Determine the [x, y] coordinate at the center of the cell enclosing the given text.  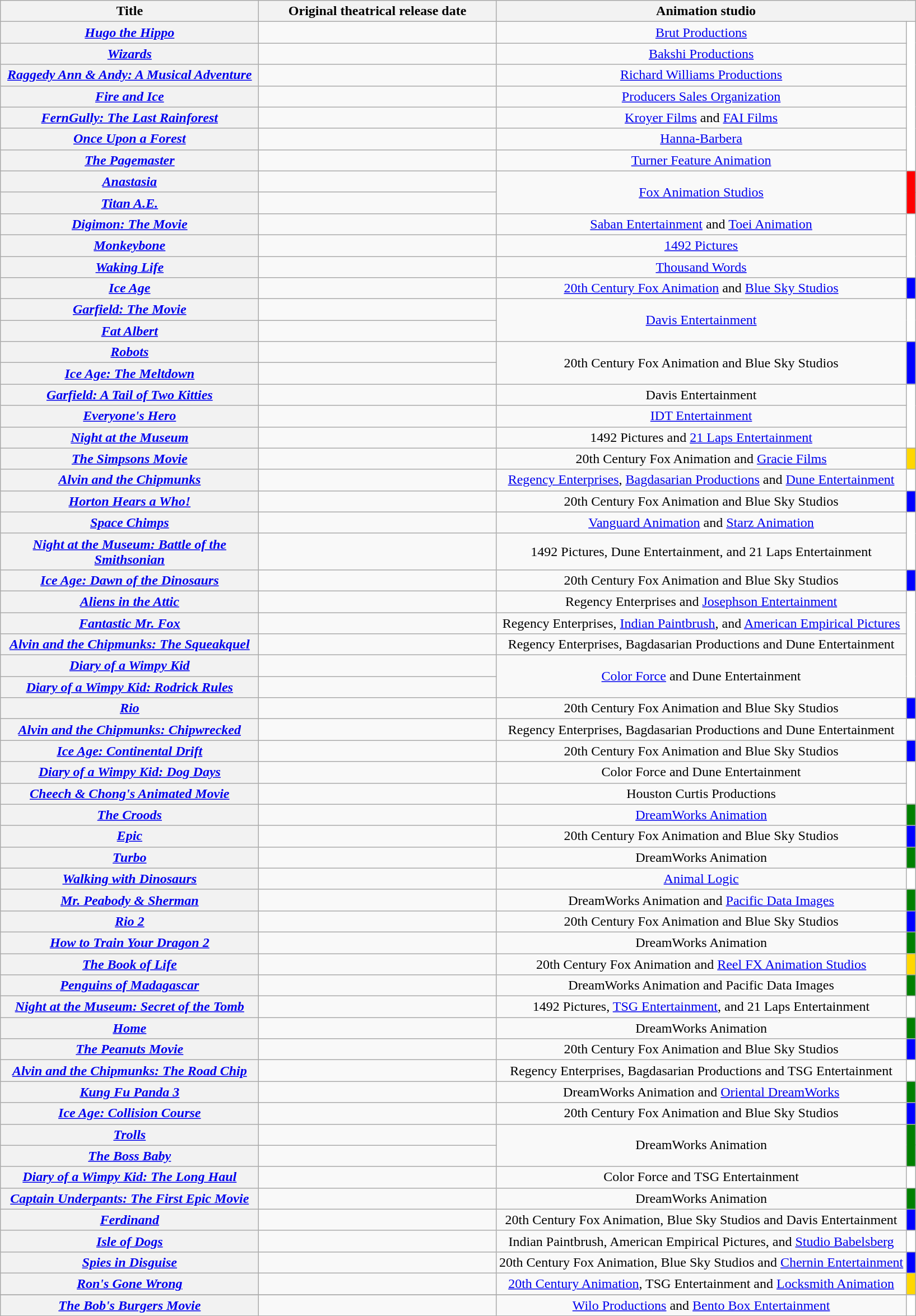
Garfield: A Tail of Two Kitties [130, 395]
Kroyer Films and FAI Films [701, 118]
Animation studio [706, 11]
Spies in Disguise [130, 1262]
DreamWorks Animation and Oriental DreamWorks [701, 1092]
Hanna-Barbera [701, 139]
Ferdinand [130, 1220]
Alvin and the Chipmunks: Chipwrecked [130, 730]
Saban Entertainment and Toei Animation [701, 224]
Robots [130, 352]
Night at the Museum: Battle of the Smithsonian [130, 551]
Diary of a Wimpy Kid: Dog Days [130, 772]
Vanguard Animation and Starz Animation [701, 522]
Producers Sales Organization [701, 96]
Anastasia [130, 181]
Captain Underpants: The First Epic Movie [130, 1198]
Rio 2 [130, 921]
Wizards [130, 54]
Ice Age: The Meltdown [130, 374]
Monkeybone [130, 245]
How to Train Your Dragon 2 [130, 942]
Hugo the Hippo [130, 32]
Indian Paintbrush, American Empirical Pictures, and Studio Babelsberg [701, 1241]
Fire and Ice [130, 96]
Diary of a Wimpy Kid: The Long Haul [130, 1177]
Diary of a Wimpy Kid: Rodrick Rules [130, 687]
Alvin and the Chipmunks: The Road Chip [130, 1071]
The Book of Life [130, 964]
Trolls [130, 1135]
Kung Fu Panda 3 [130, 1092]
Regency Enterprises, Indian Paintbrush, and American Empirical Pictures [701, 623]
Waking Life [130, 267]
Diary of a Wimpy Kid [130, 666]
20th Century Fox Animation, Blue Sky Studios and Chernin Entertainment [701, 1262]
Everyone's Hero [130, 416]
Color Force and TSG Entertainment [701, 1177]
Alvin and the Chipmunks: The Squeakquel [130, 645]
The Bob's Burgers Movie [130, 1305]
Ice Age: Collision Course [130, 1113]
Regency Enterprises, Bagdasarian Productions and TSG Entertainment [701, 1071]
Penguins of Madagascar [130, 986]
Fox Animation Studios [701, 192]
Mr. Peabody & Sherman [130, 900]
Alvin and the Chipmunks [130, 480]
Cheech & Chong's Animated Movie [130, 794]
20th Century Animation, TSG Entertainment and Locksmith Animation [701, 1284]
Fat Albert [130, 331]
Home [130, 1028]
Wilo Productions and Bento Box Entertainment [701, 1305]
20th Century Fox Animation, Blue Sky Studios and Davis Entertainment [701, 1220]
Rio [130, 708]
Garfield: The Movie [130, 310]
Fantastic Mr. Fox [130, 623]
Ice Age [130, 288]
The Boss Baby [130, 1156]
FernGully: The Last Rainforest [130, 118]
Night at the Museum: Secret of the Tomb [130, 1007]
Animal Logic [701, 879]
20th Century Fox Animation and Reel FX Animation Studios [701, 964]
Turner Feature Animation [701, 160]
Walking with Dinosaurs [130, 879]
The Croods [130, 815]
Original theatrical release date [378, 11]
Raggedy Ann & Andy: A Musical Adventure [130, 75]
Aliens in the Attic [130, 601]
Richard Williams Productions [701, 75]
Isle of Dogs [130, 1241]
Epic [130, 836]
Once Upon a Forest [130, 139]
The Pagemaster [130, 160]
20th Century Fox Animation and Gracie Films [701, 459]
Bakshi Productions [701, 54]
Digimon: The Movie [130, 224]
1492 Pictures, Dune Entertainment, and 21 Laps Entertainment [701, 551]
1492 Pictures [701, 245]
Brut Productions [701, 32]
Ice Age: Dawn of the Dinosaurs [130, 580]
Regency Enterprises and Josephson Entertainment [701, 601]
Turbo [130, 857]
Ron's Gone Wrong [130, 1284]
The Simpsons Movie [130, 459]
Horton Hears a Who! [130, 501]
1492 Pictures, TSG Entertainment, and 21 Laps Entertainment [701, 1007]
Titan A.E. [130, 203]
IDT Entertainment [701, 416]
Space Chimps [130, 522]
Thousand Words [701, 267]
Ice Age: Continental Drift [130, 751]
Title [130, 11]
The Peanuts Movie [130, 1049]
1492 Pictures and 21 Laps Entertainment [701, 437]
Night at the Museum [130, 437]
Houston Curtis Productions [701, 794]
